Search for the cell housing the specified text and yield its [x, y] center coordinate. 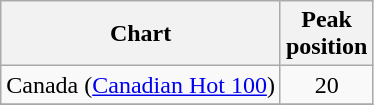
Chart [141, 34]
20 [326, 85]
Peakposition [326, 34]
Canada (Canadian Hot 100) [141, 85]
